Identify which cell holds the provided text, then report its (X, Y) central coordinate. 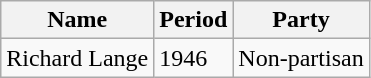
Period (194, 20)
Party (301, 20)
Non-partisan (301, 58)
Richard Lange (78, 58)
1946 (194, 58)
Name (78, 20)
